Return (x, y) of the center of cell containing provided text 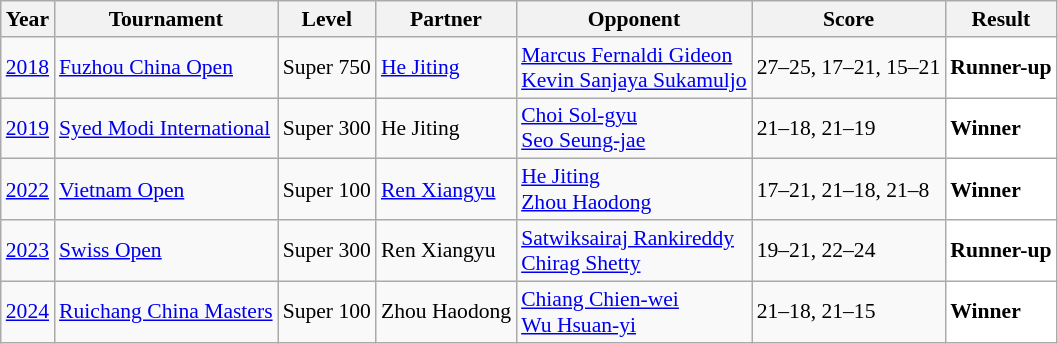
Score (849, 19)
Choi Sol-gyu Seo Seung-jae (634, 128)
Satwiksairaj Rankireddy Chirag Shetty (634, 250)
19–21, 22–24 (849, 250)
2023 (28, 250)
Vietnam Open (166, 190)
Super 750 (327, 68)
Result (1000, 19)
Marcus Fernaldi Gideon Kevin Sanjaya Sukamuljo (634, 68)
Zhou Haodong (446, 312)
Chiang Chien-wei Wu Hsuan-yi (634, 312)
Fuzhou China Open (166, 68)
27–25, 17–21, 15–21 (849, 68)
2022 (28, 190)
2018 (28, 68)
2019 (28, 128)
17–21, 21–18, 21–8 (849, 190)
Partner (446, 19)
2024 (28, 312)
Level (327, 19)
Ruichang China Masters (166, 312)
21–18, 21–19 (849, 128)
He Jiting Zhou Haodong (634, 190)
Opponent (634, 19)
Swiss Open (166, 250)
Syed Modi International (166, 128)
Tournament (166, 19)
Year (28, 19)
21–18, 21–15 (849, 312)
